Return the (X, Y) coordinate for the center point of the cell that contains the specified text.  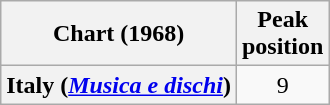
Peakposition (282, 34)
Chart (1968) (119, 34)
9 (282, 85)
Italy (Musica e dischi) (119, 85)
